Locate the cell with the specified text and output its [x, y] center coordinate. 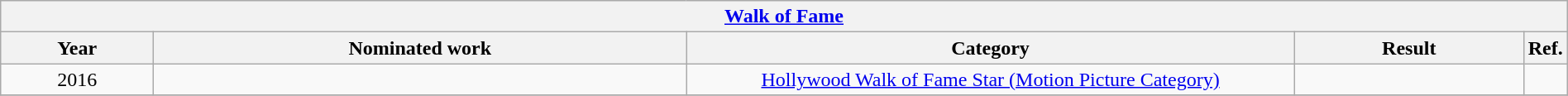
2016 [78, 79]
Nominated work [420, 48]
Hollywood Walk of Fame Star (Motion Picture Category) [991, 79]
Walk of Fame [784, 17]
Category [991, 48]
Ref. [1545, 48]
Year [78, 48]
Result [1409, 48]
